Determine the [X, Y] coordinate at the center of the cell enclosing the given text.  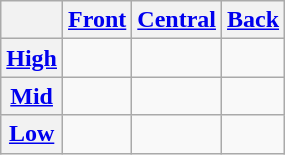
Mid [32, 96]
Low [32, 134]
Front [98, 20]
Back [254, 20]
Central [177, 20]
High [32, 58]
